Pinpoint the cell where the given text exists, returning its [x, y] midpoint coordinate. 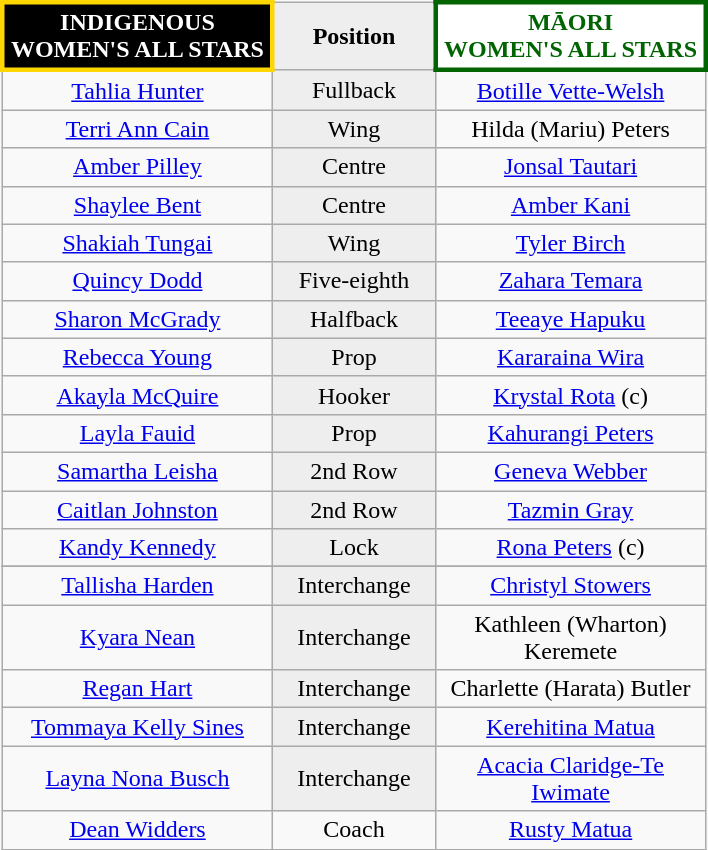
Rusty Matua [570, 830]
Kerehitina Matua [570, 727]
Coach [354, 830]
Quincy Dodd [138, 281]
Position [354, 36]
Tyler Birch [570, 243]
Terri Ann Cain [138, 129]
MĀORIWOMEN'S ALL STARS [570, 36]
Rona Peters (c) [570, 548]
Caitlan Johnston [138, 509]
Tazmin Gray [570, 509]
Shaylee Bent [138, 205]
Layla Fauid [138, 433]
Kyara Nean [138, 638]
Charlette (Harata) Butler [570, 689]
Dean Widders [138, 830]
Christyl Stowers [570, 586]
Lock [354, 548]
Tahlia Hunter [138, 90]
INDIGENOUSWOMEN'S ALL STARS [138, 36]
Akayla McQuire [138, 395]
Amber Pilley [138, 167]
Amber Kani [570, 205]
Teeaye Hapuku [570, 319]
Tallisha Harden [138, 586]
Kandy Kennedy [138, 548]
Kahurangi Peters [570, 433]
Regan Hart [138, 689]
Hooker [354, 395]
Rebecca Young [138, 357]
Hilda (Mariu) Peters [570, 129]
Jonsal Tautari [570, 167]
Zahara Temara [570, 281]
Samartha Leisha [138, 471]
Geneva Webber [570, 471]
Halfback [354, 319]
Fullback [354, 90]
Layna Nona Busch [138, 778]
Acacia Claridge-Te Iwimate [570, 778]
Shakiah Tungai [138, 243]
Kathleen (Wharton) Keremete [570, 638]
Sharon McGrady [138, 319]
Kararaina Wira [570, 357]
Tommaya Kelly Sines [138, 727]
Krystal Rota (c) [570, 395]
Botille Vette-Welsh [570, 90]
Five-eighth [354, 281]
